Output the (x, y) coordinate of the center of the cell containing the given text.  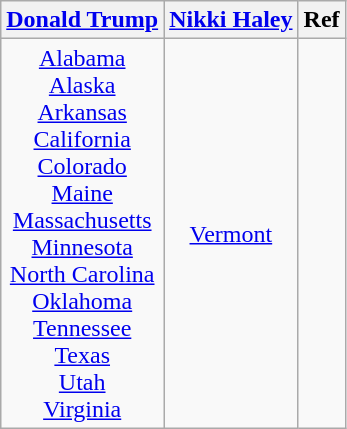
Vermont (231, 234)
Ref (322, 20)
Nikki Haley (231, 20)
Donald Trump (82, 20)
AlabamaAlaskaArkansasCaliforniaColoradoMaineMassachusettsMinnesotaNorth CarolinaOklahomaTennesseeTexasUtahVirginia (82, 234)
